Extract the [x, y] coordinate from the center of the cell holding the provided text.  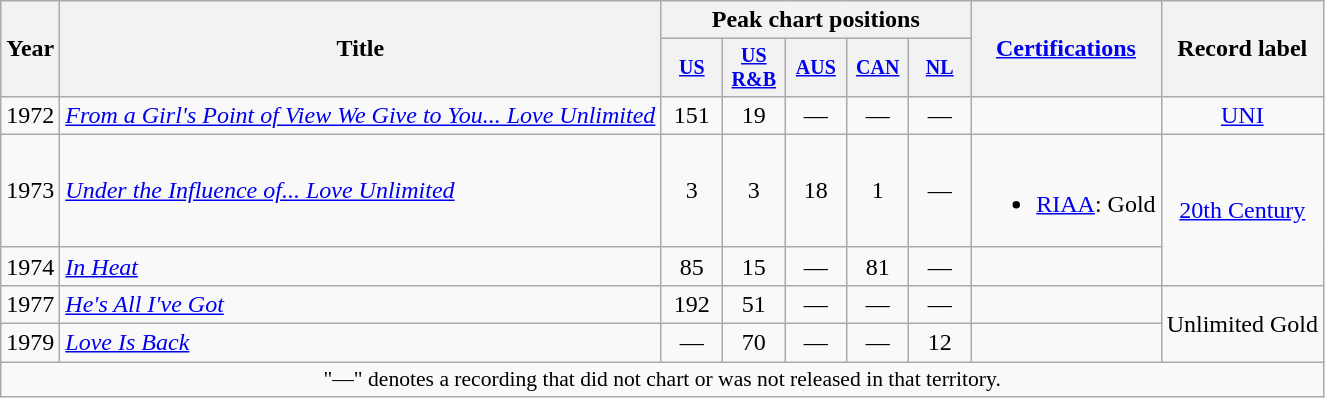
From a Girl's Point of View We Give to You... Love Unlimited [360, 115]
NL [940, 68]
Record label [1242, 49]
Title [360, 49]
1972 [30, 115]
1979 [30, 343]
81 [878, 266]
US R&B [754, 68]
51 [754, 304]
192 [692, 304]
He's All I've Got [360, 304]
Certifications [1066, 49]
Unlimited Gold [1242, 323]
AUS [816, 68]
85 [692, 266]
US [692, 68]
1 [878, 190]
1977 [30, 304]
UNI [1242, 115]
18 [816, 190]
151 [692, 115]
20th Century [1242, 210]
CAN [878, 68]
"—" denotes a recording that did not chart or was not released in that territory. [662, 380]
RIAA: Gold [1066, 190]
1973 [30, 190]
In Heat [360, 266]
70 [754, 343]
Year [30, 49]
12 [940, 343]
Under the Influence of... Love Unlimited [360, 190]
19 [754, 115]
Peak chart positions [816, 20]
15 [754, 266]
1974 [30, 266]
Love Is Back [360, 343]
